Return the [X, Y] coordinate for the center point of the cell that contains the specified text.  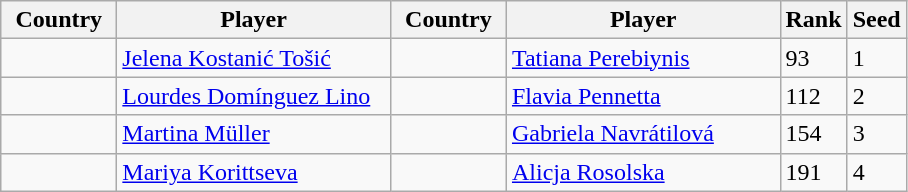
Tatiana Perebiynis [643, 58]
Flavia Pennetta [643, 96]
Seed [876, 20]
Alicja Rosolska [643, 172]
154 [814, 134]
Martina Müller [254, 134]
Gabriela Navrátilová [643, 134]
Mariya Korittseva [254, 172]
3 [876, 134]
Jelena Kostanić Tošić [254, 58]
191 [814, 172]
4 [876, 172]
93 [814, 58]
Rank [814, 20]
1 [876, 58]
112 [814, 96]
Lourdes Domínguez Lino [254, 96]
2 [876, 96]
